Pinpoint the cell where the given text exists, returning its (X, Y) midpoint coordinate. 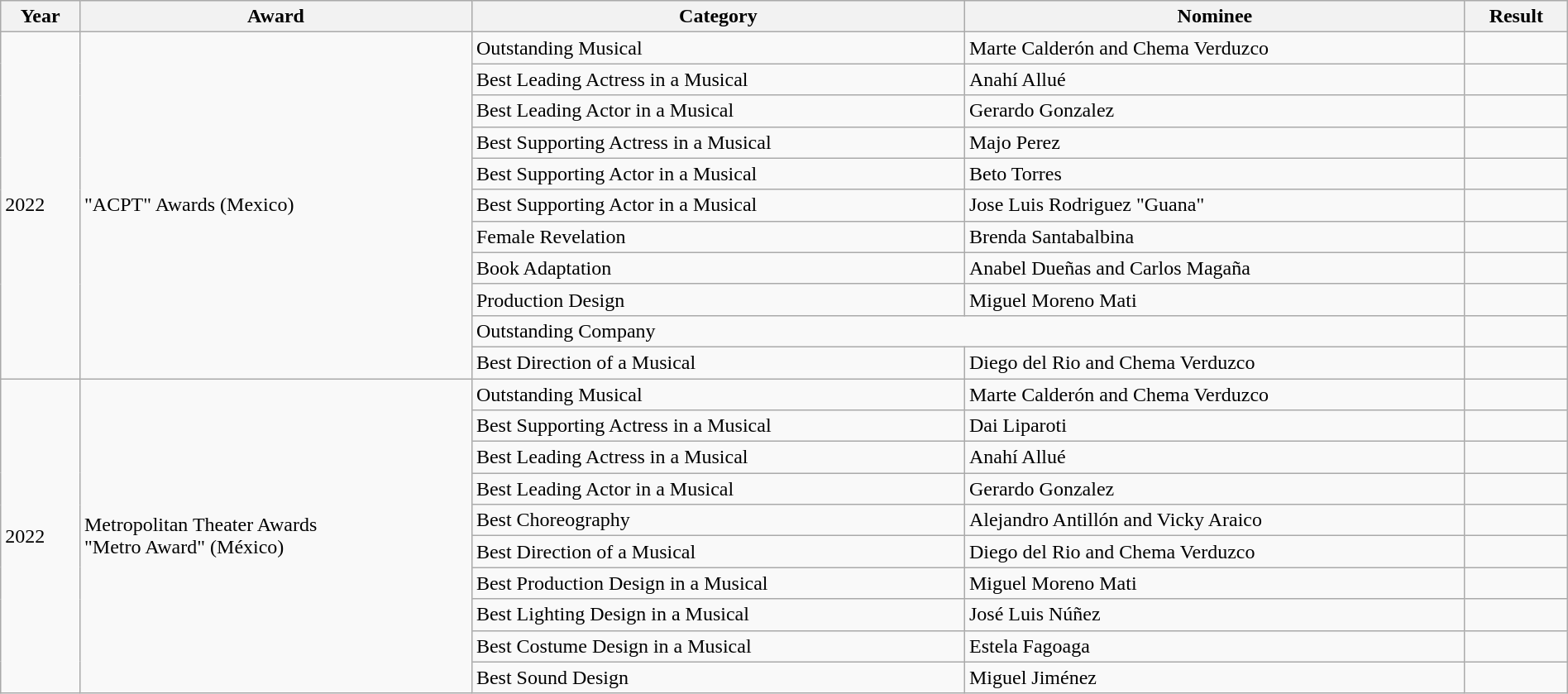
Jose Luis Rodriguez "Guana" (1214, 205)
Outstanding Company (968, 331)
Miguel Jiménez (1214, 677)
Beto Torres (1214, 174)
José Luis Núñez (1214, 615)
Estela Fagoaga (1214, 646)
Best Choreography (718, 520)
Category (718, 17)
Best Sound Design (718, 677)
Majo Perez (1214, 142)
Dai Liparoti (1214, 426)
Metropolitan Theater Awards"Metro Award" (México) (275, 536)
Brenda Santabalbina (1214, 237)
Female Revelation (718, 237)
"ACPT" Awards (Mexico) (275, 205)
Nominee (1214, 17)
Year (41, 17)
Best Lighting Design in a Musical (718, 615)
Production Design (718, 299)
Result (1516, 17)
Book Adaptation (718, 268)
Anabel Dueñas and Carlos Magaña (1214, 268)
Alejandro Antillón and Vicky Araico (1214, 520)
Best Costume Design in a Musical (718, 646)
Award (275, 17)
Best Production Design in a Musical (718, 583)
